Extract the (X, Y) coordinate from the center of the cell holding the provided text.  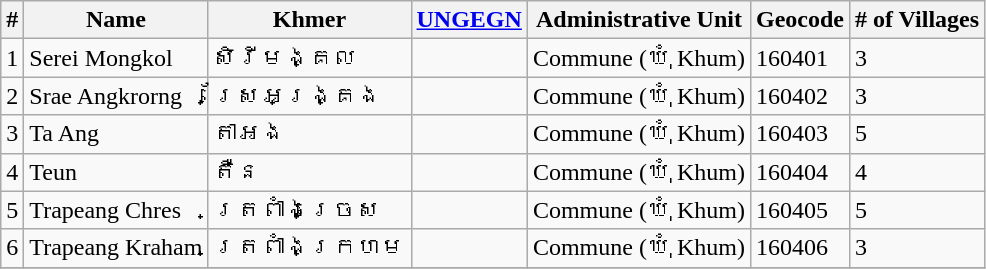
1 (12, 58)
2 (12, 96)
Ta Ang (116, 134)
# of Villages (918, 20)
160401 (800, 58)
160405 (800, 210)
6 (12, 248)
# (12, 20)
Trapeang Chres (116, 210)
Serei Mongkol (116, 58)
Srae Angkrorng (116, 96)
Administrative Unit (638, 20)
UNGEGN (469, 20)
ត្រពាំងក្រហម (310, 248)
Teun (116, 172)
Khmer (310, 20)
សិរីមង្គល (310, 58)
160403 (800, 134)
ស្រែអង្គ្រង (310, 96)
160406 (800, 248)
Geocode (800, 20)
តឺន (310, 172)
160404 (800, 172)
តាអង (310, 134)
Trapeang Kraham (116, 248)
Name (116, 20)
160402 (800, 96)
ត្រពាំងច្រេស (310, 210)
